Identify which cell holds the provided text, then report its [X, Y] central coordinate. 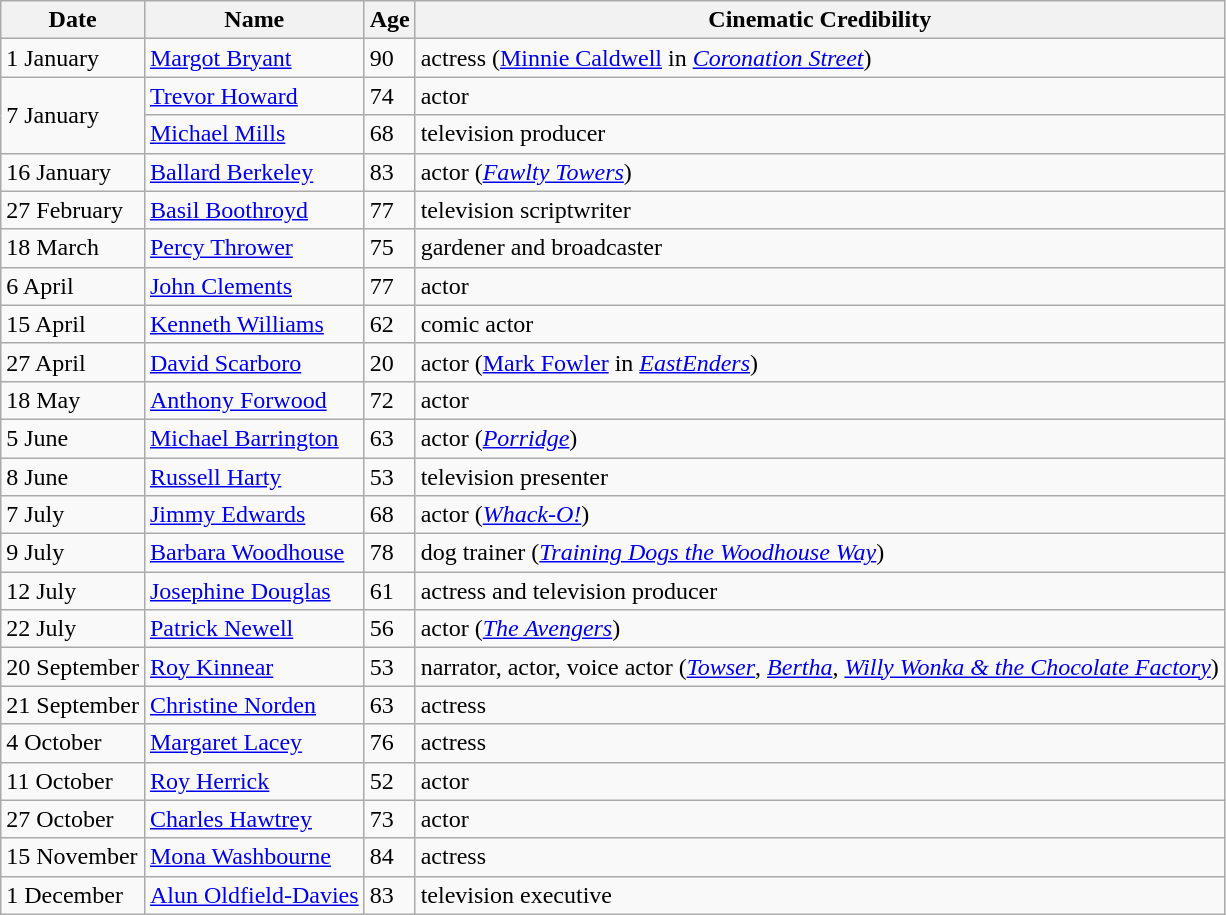
Anthony Forwood [254, 400]
1 January [73, 58]
Percy Thrower [254, 248]
20 [390, 362]
22 July [73, 629]
Roy Herrick [254, 781]
Jimmy Edwards [254, 515]
78 [390, 553]
27 October [73, 819]
television scriptwriter [820, 210]
Cinematic Credibility [820, 20]
actor (Porridge) [820, 438]
7 January [73, 115]
1 December [73, 895]
18 May [73, 400]
actor (Mark Fowler in EastEnders) [820, 362]
7 July [73, 515]
52 [390, 781]
6 April [73, 286]
21 September [73, 705]
Trevor Howard [254, 96]
Michael Mills [254, 134]
Ballard Berkeley [254, 172]
television producer [820, 134]
actor (Whack-O!) [820, 515]
Roy Kinnear [254, 667]
73 [390, 819]
actor (Fawlty Towers) [820, 172]
David Scarboro [254, 362]
Josephine Douglas [254, 591]
90 [390, 58]
76 [390, 743]
4 October [73, 743]
Barbara Woodhouse [254, 553]
27 February [73, 210]
Patrick Newell [254, 629]
Michael Barrington [254, 438]
Russell Harty [254, 477]
8 June [73, 477]
actor (The Avengers) [820, 629]
Charles Hawtrey [254, 819]
Age [390, 20]
84 [390, 857]
16 January [73, 172]
Name [254, 20]
61 [390, 591]
John Clements [254, 286]
gardener and broadcaster [820, 248]
Date [73, 20]
15 April [73, 324]
narrator, actor, voice actor (Towser, Bertha, Willy Wonka & the Chocolate Factory) [820, 667]
72 [390, 400]
Alun Oldfield-Davies [254, 895]
Kenneth Williams [254, 324]
9 July [73, 553]
11 October [73, 781]
Margaret Lacey [254, 743]
Margot Bryant [254, 58]
television presenter [820, 477]
75 [390, 248]
actress and television producer [820, 591]
5 June [73, 438]
20 September [73, 667]
18 March [73, 248]
television executive [820, 895]
dog trainer (Training Dogs the Woodhouse Way) [820, 553]
74 [390, 96]
Basil Boothroyd [254, 210]
12 July [73, 591]
Christine Norden [254, 705]
actress (Minnie Caldwell in Coronation Street) [820, 58]
comic actor [820, 324]
56 [390, 629]
15 November [73, 857]
27 April [73, 362]
62 [390, 324]
Mona Washbourne [254, 857]
